Provide the (X, Y) coordinate of the cell's center where the given text is located.  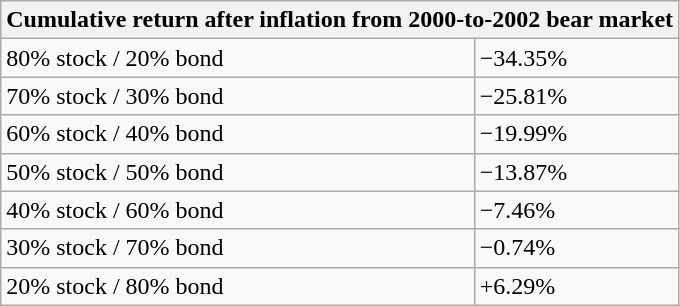
−19.99% (576, 134)
40% stock / 60% bond (238, 210)
50% stock / 50% bond (238, 172)
−34.35% (576, 58)
30% stock / 70% bond (238, 248)
80% stock / 20% bond (238, 58)
20% stock / 80% bond (238, 286)
Cumulative return after inflation from 2000-to-2002 bear market (340, 20)
−25.81% (576, 96)
60% stock / 40% bond (238, 134)
+6.29% (576, 286)
−13.87% (576, 172)
−7.46% (576, 210)
−0.74% (576, 248)
70% stock / 30% bond (238, 96)
